Search for the cell housing the specified text and yield its [x, y] center coordinate. 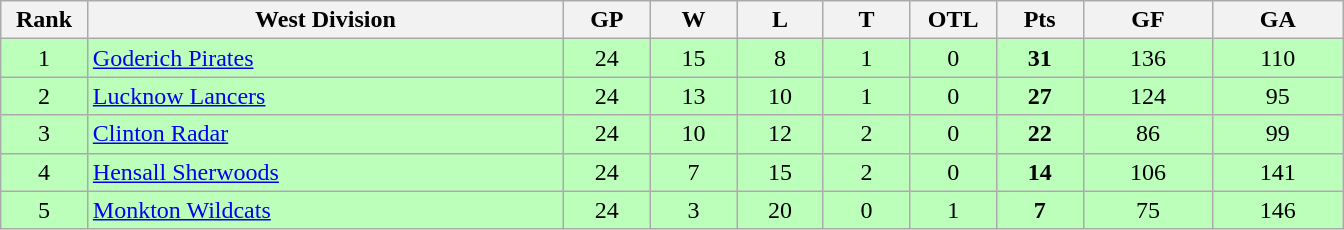
L [780, 20]
West Division [325, 20]
124 [1148, 96]
Clinton Radar [325, 134]
Goderich Pirates [325, 58]
T [866, 20]
106 [1148, 172]
22 [1040, 134]
12 [780, 134]
8 [780, 58]
146 [1278, 210]
5 [44, 210]
95 [1278, 96]
4 [44, 172]
Monkton Wildcats [325, 210]
W [694, 20]
Pts [1040, 20]
GF [1148, 20]
14 [1040, 172]
75 [1148, 210]
20 [780, 210]
OTL [954, 20]
110 [1278, 58]
86 [1148, 134]
Lucknow Lancers [325, 96]
141 [1278, 172]
Rank [44, 20]
13 [694, 96]
31 [1040, 58]
GA [1278, 20]
27 [1040, 96]
Hensall Sherwoods [325, 172]
136 [1148, 58]
99 [1278, 134]
GP [608, 20]
